Identify which cell holds the provided text, then report its (X, Y) central coordinate. 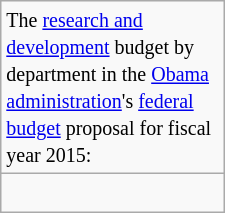
The research and development budget by department in the Obama administration's federal budget proposal for fiscal year 2015: (113, 88)
